Scan for the cell matching the given text and deliver its (X, Y) coordinate at center. 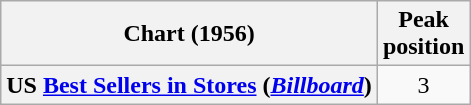
US Best Sellers in Stores (Billboard) (190, 85)
Chart (1956) (190, 34)
3 (423, 85)
Peakposition (423, 34)
